Return the [x, y] coordinate for the center point of the cell that contains the specified text.  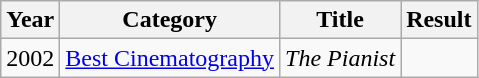
Title [340, 20]
Best Cinematography [170, 58]
Result [439, 20]
Category [170, 20]
Year [30, 20]
The Pianist [340, 58]
2002 [30, 58]
